Extract the [x, y] coordinate from the center of the cell holding the provided text.  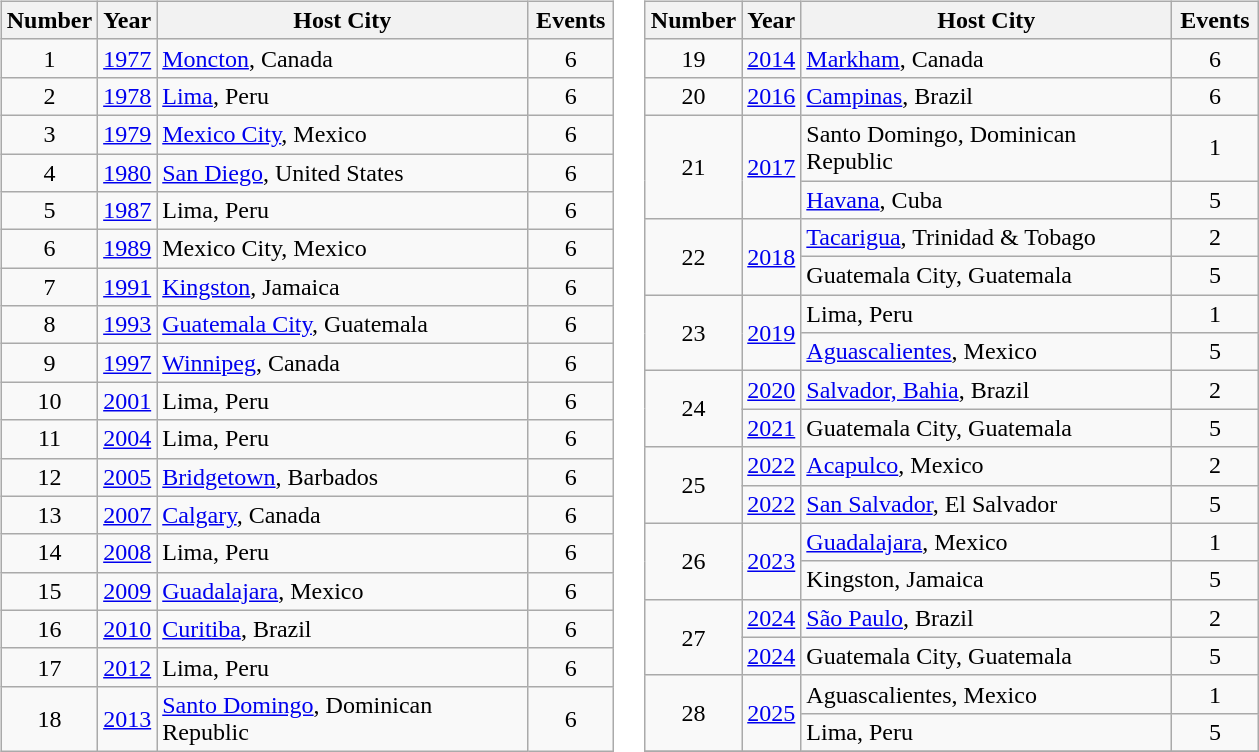
2009 [128, 591]
2001 [128, 401]
11 [49, 439]
1979 [128, 134]
2007 [128, 515]
2013 [128, 718]
Acapulco, Mexico [986, 466]
Winnipeg, Canada [342, 363]
2023 [772, 561]
1977 [128, 58]
9 [49, 363]
1989 [128, 249]
1993 [128, 325]
Curitiba, Brazil [342, 629]
Salvador, Bahia, Brazil [986, 390]
22 [693, 257]
Havana, Cuba [986, 199]
1980 [128, 173]
2018 [772, 257]
28 [693, 713]
21 [693, 166]
12 [49, 477]
Moncton, Canada [342, 58]
2014 [772, 58]
1987 [128, 211]
Bridgetown, Barbados [342, 477]
2005 [128, 477]
Campinas, Brazil [986, 96]
San Diego, United States [342, 173]
24 [693, 409]
23 [693, 333]
2017 [772, 166]
25 [693, 485]
San Salvador, El Salvador [986, 504]
2020 [772, 390]
4 [49, 173]
8 [49, 325]
19 [693, 58]
1991 [128, 287]
1997 [128, 363]
2010 [128, 629]
26 [693, 561]
2021 [772, 428]
2008 [128, 553]
14 [49, 553]
13 [49, 515]
20 [693, 96]
2012 [128, 667]
18 [49, 718]
1978 [128, 96]
São Paulo, Brazil [986, 618]
15 [49, 591]
Markham, Canada [986, 58]
16 [49, 629]
2019 [772, 333]
2016 [772, 96]
17 [49, 667]
27 [693, 637]
7 [49, 287]
3 [49, 134]
Calgary, Canada [342, 515]
Tacarigua, Trinidad & Tobago [986, 238]
10 [49, 401]
2025 [772, 713]
2004 [128, 439]
